Search for the cell housing the specified text and yield its [X, Y] center coordinate. 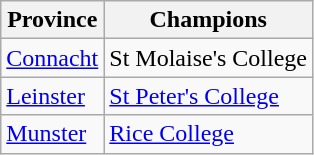
Connacht [52, 58]
Leinster [52, 96]
Province [52, 20]
St Molaise's College [208, 58]
Munster [52, 134]
Champions [208, 20]
St Peter's College [208, 96]
Rice College [208, 134]
